Detect which cell encompasses the target text, then output its (x, y) center coordinate. 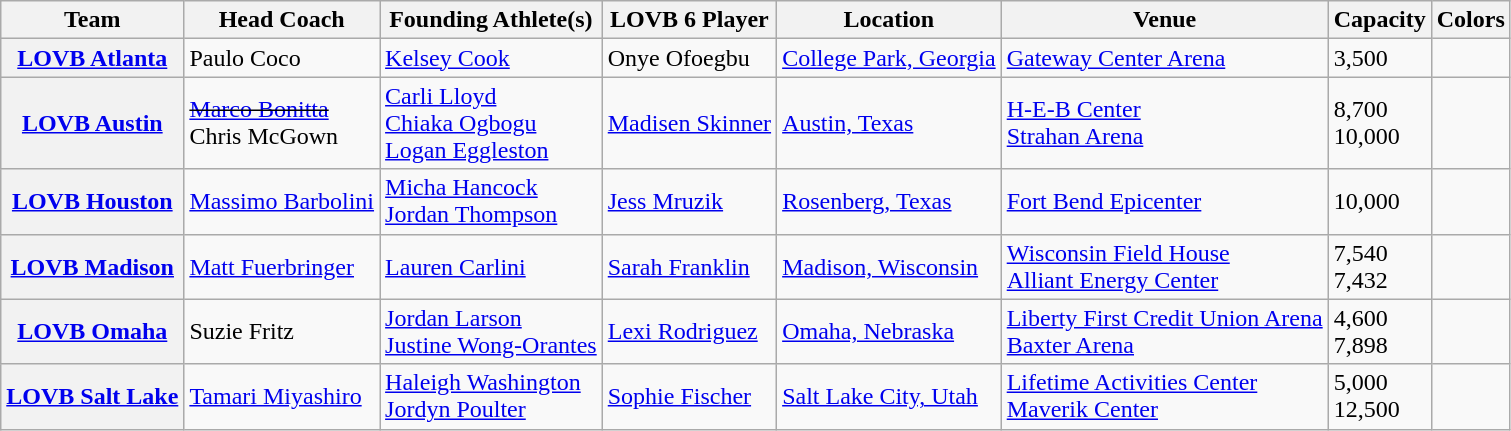
H-E-B CenterStrahan Arena (1164, 123)
Omaha, Nebraska (890, 332)
Salt Lake City, Utah (890, 396)
LOVB Atlanta (92, 58)
4,6007,898 (1380, 332)
Lifetime Activities CenterMaverik Center (1164, 396)
Capacity (1380, 20)
Venue (1164, 20)
Marco BonittaChris McGown (282, 123)
Sophie Fischer (689, 396)
Head Coach (282, 20)
Haleigh WashingtonJordyn Poulter (492, 396)
LOVB Austin (92, 123)
Liberty First Credit Union ArenaBaxter Arena (1164, 332)
LOVB Houston (92, 202)
5,00012,500 (1380, 396)
Gateway Center Arena (1164, 58)
Austin, Texas (890, 123)
LOVB Omaha (92, 332)
Madison, Wisconsin (890, 266)
Paulo Coco (282, 58)
Carli LloydChiaka OgboguLogan Eggleston (492, 123)
Colors (1470, 20)
Tamari Miyashiro (282, 396)
Fort Bend Epicenter (1164, 202)
10,000 (1380, 202)
Massimo Barbolini (282, 202)
Wisconsin Field HouseAlliant Energy Center (1164, 266)
LOVB 6 Player (689, 20)
Kelsey Cook (492, 58)
LOVB Salt Lake (92, 396)
Onye Ofoegbu (689, 58)
College Park, Georgia (890, 58)
3,500 (1380, 58)
Suzie Fritz (282, 332)
Sarah Franklin (689, 266)
Location (890, 20)
Micha HancockJordan Thompson (492, 202)
Madisen Skinner (689, 123)
Rosenberg, Texas (890, 202)
Jordan LarsonJustine Wong-Orantes (492, 332)
LOVB Madison (92, 266)
Lexi Rodriguez (689, 332)
Team (92, 20)
Matt Fuerbringer (282, 266)
7,5407,432 (1380, 266)
Jess Mruzik (689, 202)
8,70010,000 (1380, 123)
Lauren Carlini (492, 266)
Founding Athlete(s) (492, 20)
